Return (x, y) of the center of cell containing provided text 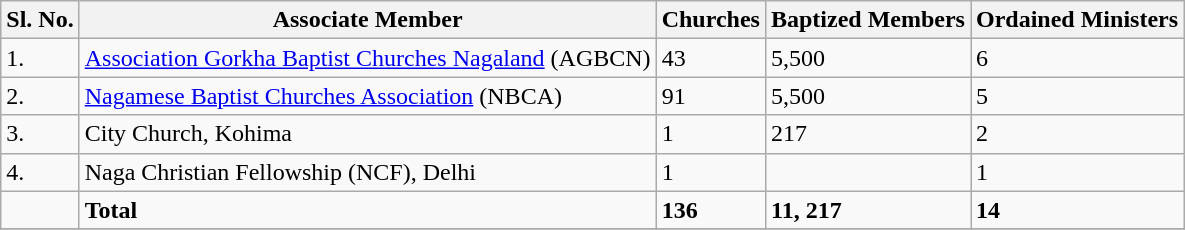
6 (1076, 58)
2. (40, 96)
Ordained Ministers (1076, 20)
Churches (710, 20)
3. (40, 134)
Baptized Members (868, 20)
Nagamese Baptist Churches Association (NBCA) (368, 96)
43 (710, 58)
136 (710, 210)
1. (40, 58)
91 (710, 96)
City Church, Kohima (368, 134)
4. (40, 172)
Sl. No. (40, 20)
2 (1076, 134)
Total (368, 210)
Association Gorkha Baptist Churches Nagaland (AGBCN) (368, 58)
14 (1076, 210)
11, 217 (868, 210)
Naga Christian Fellowship (NCF), Delhi (368, 172)
Associate Member (368, 20)
217 (868, 134)
5 (1076, 96)
